For the text-containing cell, return its midpoint in [x, y] coordinate format. 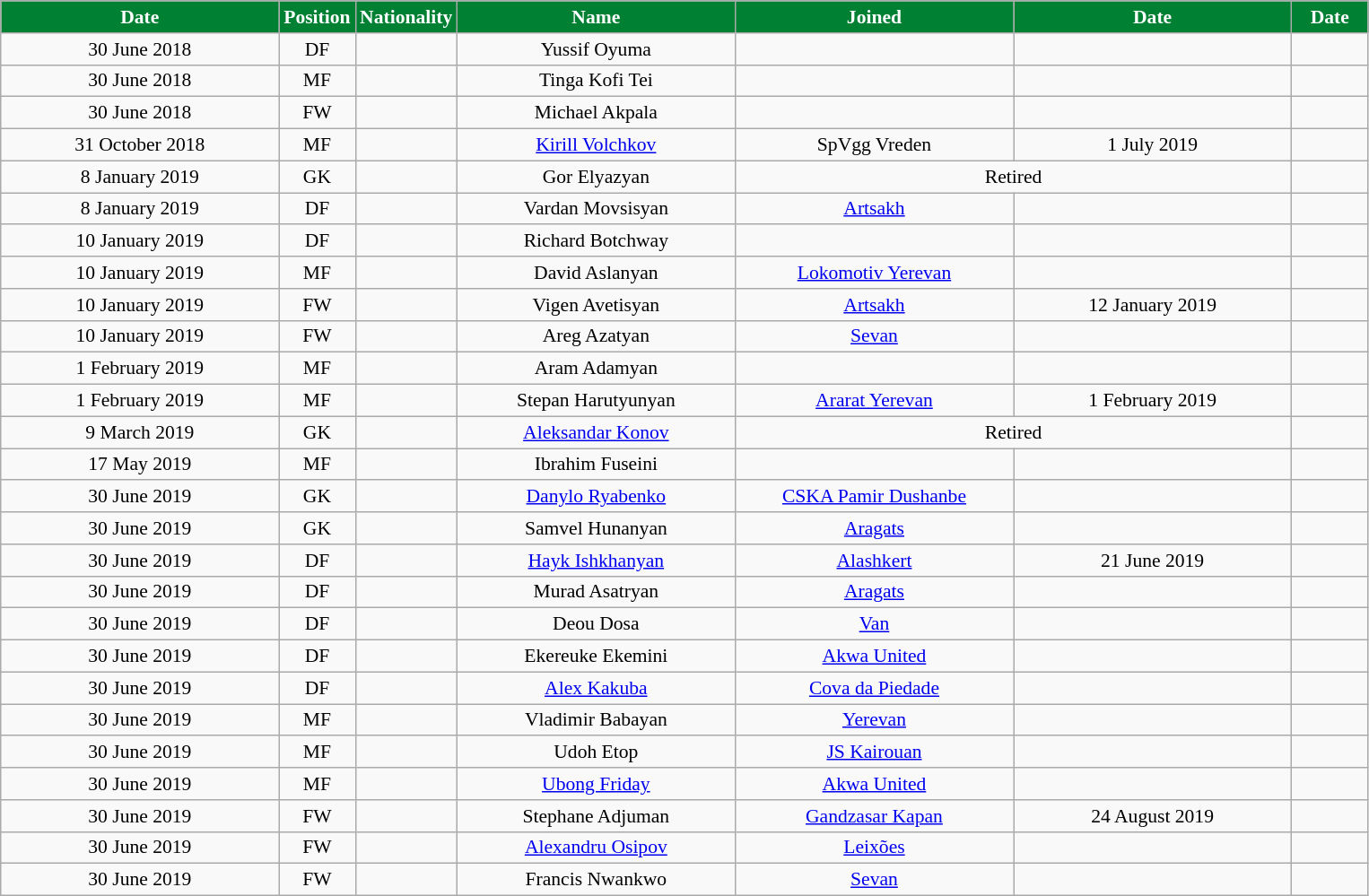
CSKA Pamir Dushanbe [874, 497]
Udoh Etop [596, 752]
Position [318, 17]
Kirill Volchkov [596, 145]
1 July 2019 [1153, 145]
Vladimir Babayan [596, 720]
David Aslanyan [596, 273]
Yussif Oyuma [596, 49]
Stephane Adjuman [596, 816]
Ekereuke Ekemini [596, 657]
31 October 2018 [140, 145]
Murad Asatryan [596, 592]
Francis Nwankwo [596, 880]
Areg Azatyan [596, 336]
Richard Botchway [596, 241]
Samvel Hunanyan [596, 528]
12 January 2019 [1153, 305]
Alex Kakuba [596, 688]
Joined [874, 17]
Hayk Ishkhanyan [596, 561]
17 May 2019 [140, 465]
SpVgg Vreden [874, 145]
Vigen Avetisyan [596, 305]
Alashkert [874, 561]
Tinga Kofi Tei [596, 81]
24 August 2019 [1153, 816]
Stepan Harutyunyan [596, 401]
Cova da Piedade [874, 688]
Lokomotiv Yerevan [874, 273]
Gandzasar Kapan [874, 816]
Aram Adamyan [596, 369]
Leixões [874, 848]
Aleksandar Konov [596, 432]
Ubong Friday [596, 784]
Gor Elyazyan [596, 177]
Van [874, 624]
Michael Akpala [596, 113]
Yerevan [874, 720]
Danylo Ryabenko [596, 497]
21 June 2019 [1153, 561]
Alexandru Osipov [596, 848]
9 March 2019 [140, 432]
JS Kairouan [874, 752]
Deou Dosa [596, 624]
Ararat Yerevan [874, 401]
Vardan Movsisyan [596, 209]
Ibrahim Fuseini [596, 465]
Name [596, 17]
Nationality [405, 17]
